Search for the cell housing the specified text and yield its [X, Y] center coordinate. 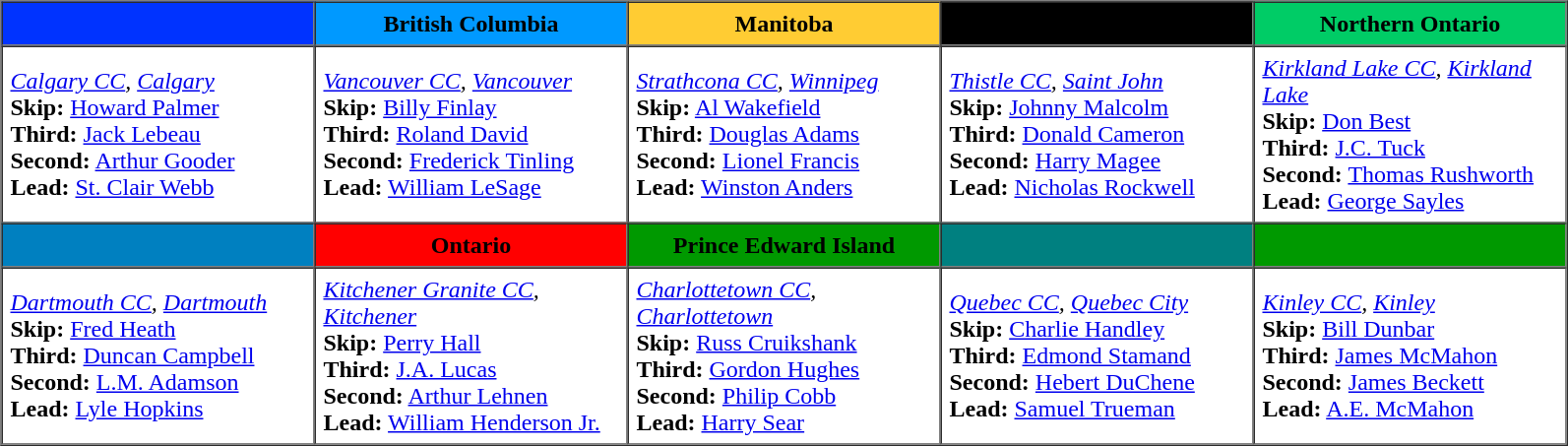
British Columbia [471, 24]
Kinley CC, KinleySkip: Bill Dunbar Third: James McMahon Second: James Beckett Lead: A.E. McMahon [1411, 356]
Vancouver CC, VancouverSkip: Billy Finlay Third: Roland David Second: Frederick Tinling Lead: William LeSage [471, 134]
Ontario [471, 244]
Dartmouth CC, DartmouthSkip: Fred Heath Third: Duncan Campbell Second: L.M. Adamson Lead: Lyle Hopkins [158, 356]
Kitchener Granite CC, KitchenerSkip: Perry Hall Third: J.A. Lucas Second: Arthur Lehnen Lead: William Henderson Jr. [471, 356]
Kirkland Lake CC, Kirkland LakeSkip: Don Best Third: J.C. Tuck Second: Thomas Rushworth Lead: George Sayles [1411, 134]
Manitoba [784, 24]
Thistle CC, Saint JohnSkip: Johnny Malcolm Third: Donald Cameron Second: Harry Magee Lead: Nicholas Rockwell [1098, 134]
Northern Ontario [1411, 24]
Strathcona CC, WinnipegSkip: Al Wakefield Third: Douglas Adams Second: Lionel Francis Lead: Winston Anders [784, 134]
Prince Edward Island [784, 244]
Quebec CC, Quebec CitySkip: Charlie Handley Third: Edmond Stamand Second: Hebert DuChene Lead: Samuel Trueman [1098, 356]
Charlottetown CC, CharlottetownSkip: Russ Cruikshank Third: Gordon Hughes Second: Philip Cobb Lead: Harry Sear [784, 356]
Calgary CC, CalgarySkip: Howard Palmer Third: Jack Lebeau Second: Arthur Gooder Lead: St. Clair Webb [158, 134]
